Find where the given text appears and provide that cell's center as (x, y) coordinate. 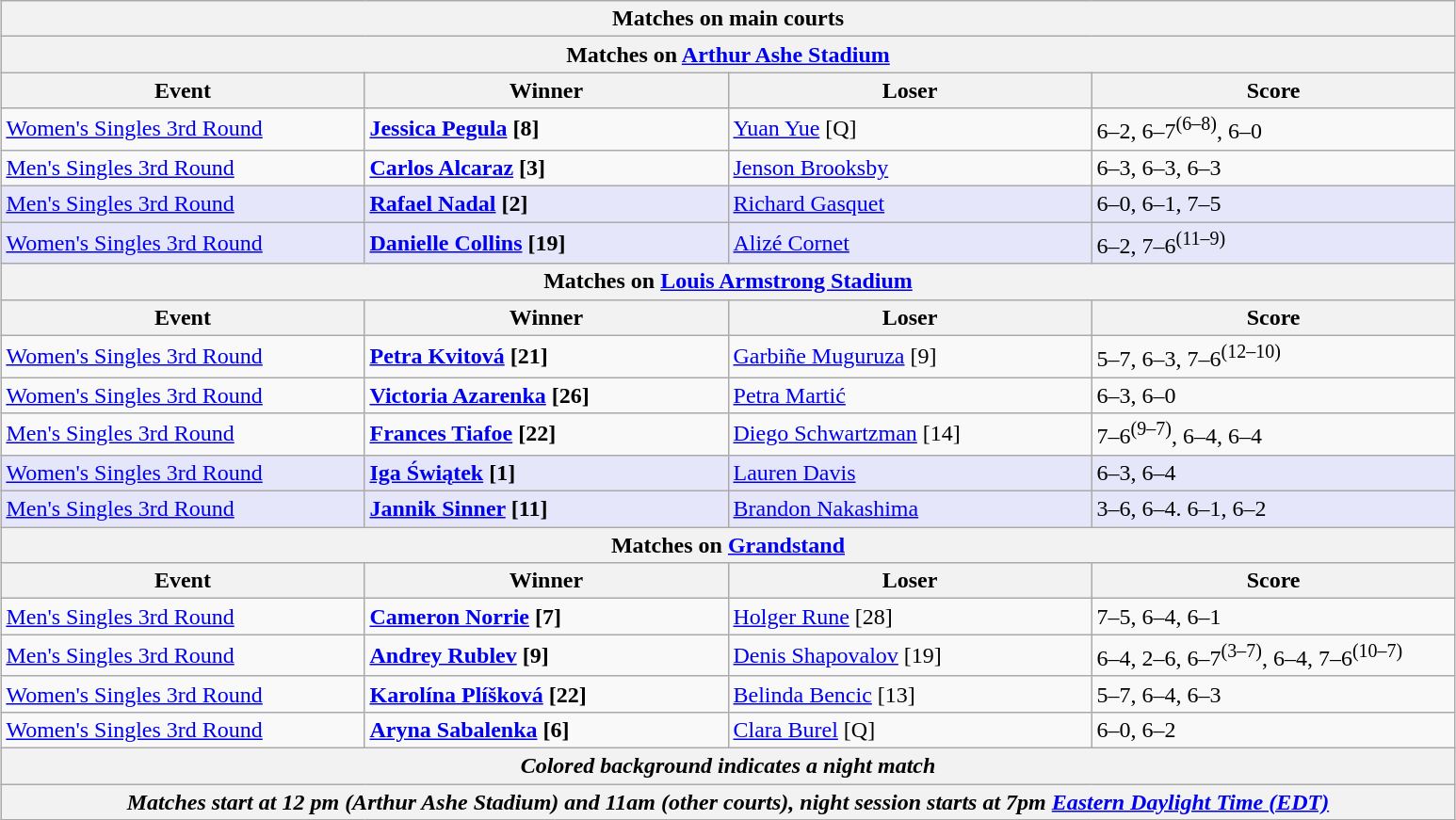
Holger Rune [28] (910, 617)
Jessica Pegula [8] (546, 130)
Carlos Alcaraz [3] (546, 168)
6–3, 6–4 (1273, 473)
Aryna Sabalenka [6] (546, 730)
6–4, 2–6, 6–7(3–7), 6–4, 7–6(10–7) (1273, 655)
Matches on Louis Armstrong Stadium (728, 281)
Brandon Nakashima (910, 509)
Diego Schwartzman [14] (910, 435)
Belinda Bencic [13] (910, 694)
Matches on Arthur Ashe Stadium (728, 55)
Denis Shapovalov [19] (910, 655)
5–7, 6–3, 7–6(12–10) (1273, 356)
Frances Tiafoe [22] (546, 435)
Andrey Rublev [9] (546, 655)
6–3, 6–3, 6–3 (1273, 168)
Petra Kvitová [21] (546, 356)
7–6(9–7), 6–4, 6–4 (1273, 435)
Alizé Cornet (910, 243)
Garbiñe Muguruza [9] (910, 356)
Matches on Grandstand (728, 545)
6–3, 6–0 (1273, 395)
Colored background indicates a night match (728, 765)
Rafael Nadal [2] (546, 204)
Victoria Azarenka [26] (546, 395)
7–5, 6–4, 6–1 (1273, 617)
Iga Świątek [1] (546, 473)
6–0, 6–1, 7–5 (1273, 204)
3–6, 6–4. 6–1, 6–2 (1273, 509)
Cameron Norrie [7] (546, 617)
Matches on main courts (728, 19)
Matches start at 12 pm (Arthur Ashe Stadium) and 11am (other courts), night session starts at 7pm Eastern Daylight Time (EDT) (728, 802)
Yuan Yue [Q] (910, 130)
Danielle Collins [19] (546, 243)
6–0, 6–2 (1273, 730)
5–7, 6–4, 6–3 (1273, 694)
Karolína Plíšková [22] (546, 694)
Clara Burel [Q] (910, 730)
6–2, 6–7(6–8), 6–0 (1273, 130)
Petra Martić (910, 395)
Jenson Brooksby (910, 168)
Richard Gasquet (910, 204)
Lauren Davis (910, 473)
Jannik Sinner [11] (546, 509)
6–2, 7–6(11–9) (1273, 243)
